Return (X, Y) of the center of cell containing provided text 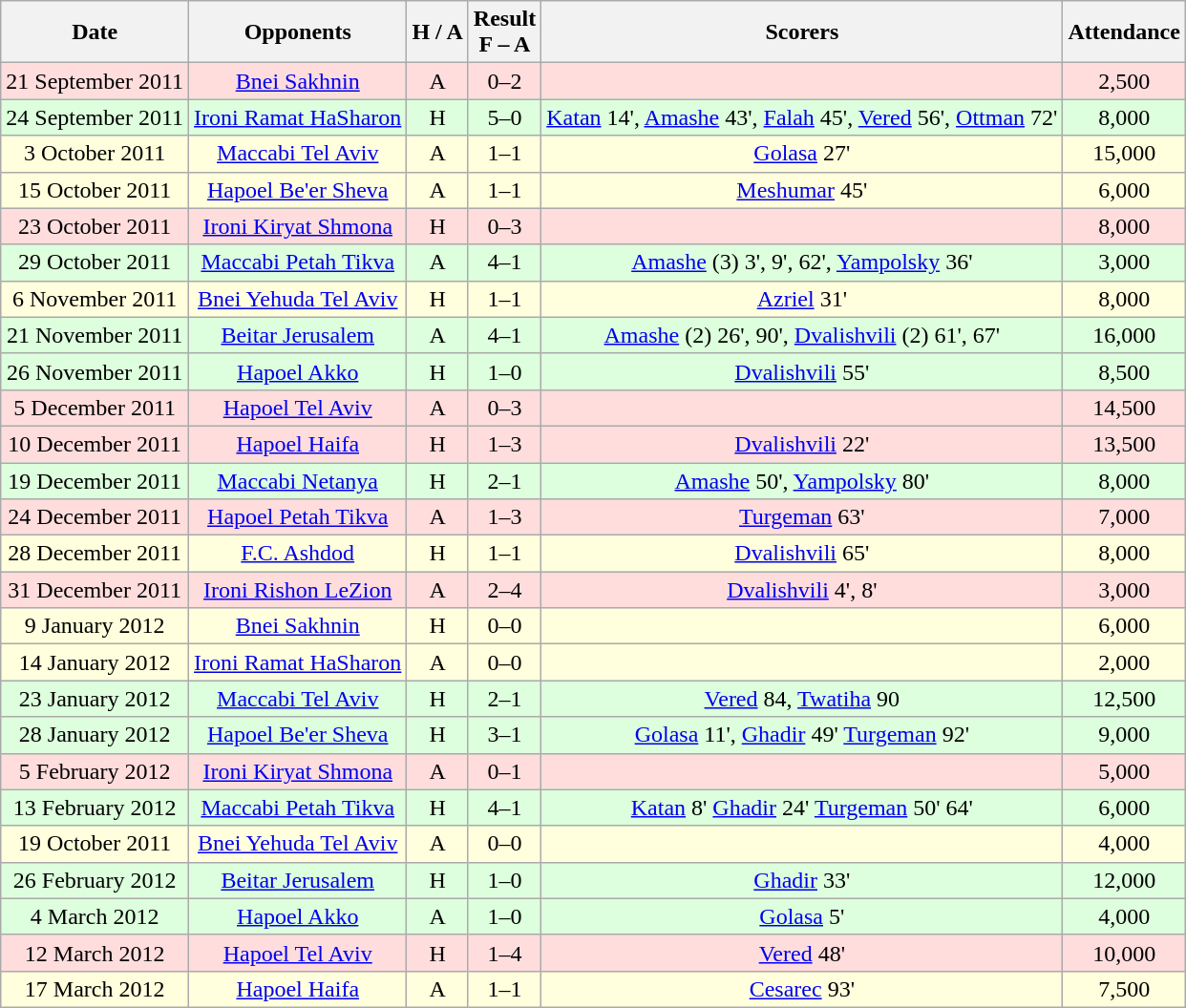
Vered 48' (802, 953)
2,000 (1124, 662)
10 December 2011 (95, 444)
8,500 (1124, 371)
9,000 (1124, 735)
9 January 2012 (95, 626)
13,500 (1124, 444)
Dvalishvili 4', 8' (802, 590)
16,000 (1124, 335)
Dvalishvili 55' (802, 371)
19 December 2011 (95, 480)
5,000 (1124, 771)
7,500 (1124, 989)
21 September 2011 (95, 81)
Dvalishvili 22' (802, 444)
21 November 2011 (95, 335)
7,000 (1124, 517)
Amashe 50', Yampolsky 80' (802, 480)
10,000 (1124, 953)
5–0 (504, 117)
Amashe (2) 26', 90', Dvalishvili (2) 61', 67' (802, 335)
31 December 2011 (95, 590)
1–4 (504, 953)
0–1 (504, 771)
13 February 2012 (95, 808)
Maccabi Netanya (298, 480)
5 February 2012 (95, 771)
28 January 2012 (95, 735)
0–2 (504, 81)
ResultF – A (504, 32)
6 November 2011 (95, 299)
19 October 2011 (95, 844)
Date (95, 32)
23 October 2011 (95, 226)
Cesarec 93' (802, 989)
Amashe (3) 3', 9', 62', Yampolsky 36' (802, 262)
Golasa 27' (802, 154)
29 October 2011 (95, 262)
12,500 (1124, 699)
24 December 2011 (95, 517)
12,000 (1124, 880)
4 March 2012 (95, 916)
Ghadir 33' (802, 880)
23 January 2012 (95, 699)
Katan 14', Amashe 43', Falah 45', Vered 56', Ottman 72' (802, 117)
Meshumar 45' (802, 190)
3 October 2011 (95, 154)
Golasa 5' (802, 916)
Opponents (298, 32)
15 October 2011 (95, 190)
26 February 2012 (95, 880)
Golasa 11', Ghadir 49' Turgeman 92' (802, 735)
14,500 (1124, 408)
Scorers (802, 32)
28 December 2011 (95, 554)
15,000 (1124, 154)
14 January 2012 (95, 662)
Turgeman 63' (802, 517)
5 December 2011 (95, 408)
Ironi Rishon LeZion (298, 590)
Dvalishvili 65' (802, 554)
F.C. Ashdod (298, 554)
3–1 (504, 735)
H / A (437, 32)
2–4 (504, 590)
Katan 8' Ghadir 24' Turgeman 50' 64' (802, 808)
Attendance (1124, 32)
Azriel 31' (802, 299)
12 March 2012 (95, 953)
26 November 2011 (95, 371)
17 March 2012 (95, 989)
Vered 84, Twatiha 90 (802, 699)
2,500 (1124, 81)
Hapoel Petah Tikva (298, 517)
24 September 2011 (95, 117)
